Find where the given text appears and provide that cell's center as (X, Y) coordinate. 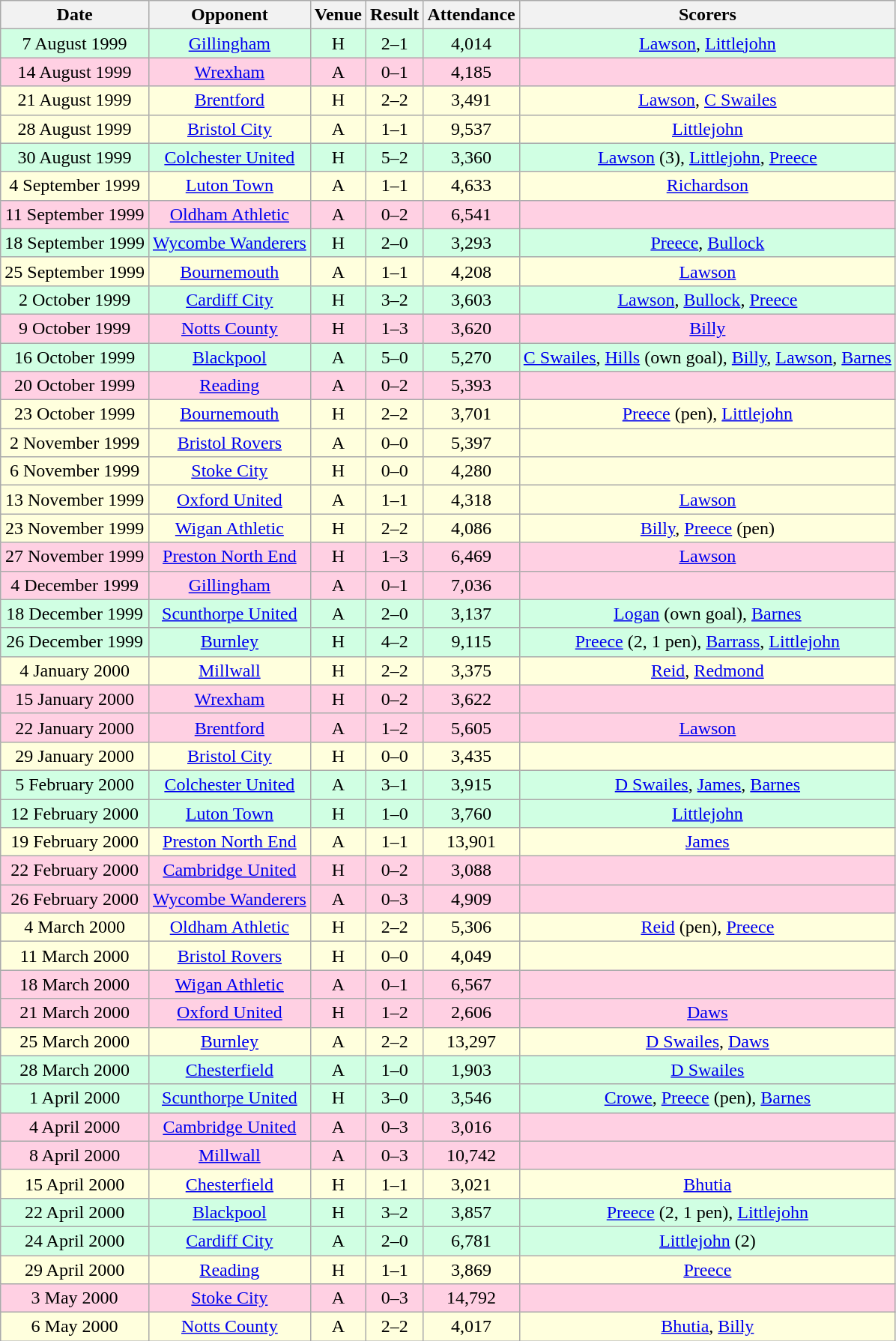
3 May 2000 (75, 1298)
Bhutia, Billy (707, 1327)
Littlejohn (2) (707, 1241)
21 March 2000 (75, 1013)
James (707, 842)
3,293 (471, 243)
23 October 1999 (75, 414)
25 September 1999 (75, 271)
Reid, Redmond (707, 670)
Crowe, Preece (pen), Barnes (707, 1098)
2,606 (471, 1013)
5,393 (471, 386)
9 October 1999 (75, 328)
8 April 2000 (75, 1155)
4,086 (471, 528)
4,633 (471, 186)
Preece (2, 1 pen), Littlejohn (707, 1212)
D Swailes (707, 1070)
5,605 (471, 727)
27 November 1999 (75, 557)
15 April 2000 (75, 1184)
6,541 (471, 214)
3,857 (471, 1212)
4 September 1999 (75, 186)
16 October 1999 (75, 357)
29 January 2000 (75, 756)
13,901 (471, 842)
23 November 1999 (75, 528)
3,603 (471, 300)
3–1 (394, 784)
Preece, Bullock (707, 243)
20 October 1999 (75, 386)
6 November 1999 (75, 471)
C Swailes, Hills (own goal), Billy, Lawson, Barnes (707, 357)
3,435 (471, 756)
6,469 (471, 557)
Billy, Preece (pen) (707, 528)
4–2 (394, 642)
D Swailes, Daws (707, 1041)
Daws (707, 1013)
6,781 (471, 1241)
13,297 (471, 1041)
2–1 (394, 43)
Date (75, 15)
19 February 2000 (75, 842)
1,903 (471, 1070)
22 February 2000 (75, 871)
25 March 2000 (75, 1041)
22 January 2000 (75, 727)
3,760 (471, 813)
11 March 2000 (75, 956)
3,622 (471, 699)
Lawson, Littlejohn (707, 43)
28 March 2000 (75, 1070)
24 April 2000 (75, 1241)
5,306 (471, 927)
14,792 (471, 1298)
3,701 (471, 414)
14 August 1999 (75, 72)
2 October 1999 (75, 300)
Lawson, C Swailes (707, 100)
Venue (338, 15)
15 January 2000 (75, 699)
5 February 2000 (75, 784)
18 March 2000 (75, 984)
4,185 (471, 72)
11 September 1999 (75, 214)
7 August 1999 (75, 43)
5–0 (394, 357)
Reid (pen), Preece (707, 927)
18 September 1999 (75, 243)
13 November 1999 (75, 500)
4,049 (471, 956)
3,869 (471, 1270)
4,208 (471, 271)
Attendance (471, 15)
3,491 (471, 100)
4 March 2000 (75, 927)
Richardson (707, 186)
12 February 2000 (75, 813)
1 April 2000 (75, 1098)
26 December 1999 (75, 642)
Bhutia (707, 1184)
4,280 (471, 471)
4,014 (471, 43)
30 August 1999 (75, 157)
26 February 2000 (75, 899)
4,017 (471, 1327)
Lawson (3), Littlejohn, Preece (707, 157)
7,036 (471, 585)
Logan (own goal), Barnes (707, 614)
6 May 2000 (75, 1327)
28 August 1999 (75, 129)
5,397 (471, 443)
3,021 (471, 1184)
6,567 (471, 984)
Scorers (707, 15)
3,546 (471, 1098)
22 April 2000 (75, 1212)
Lawson, Bullock, Preece (707, 300)
3,088 (471, 871)
3,016 (471, 1127)
18 December 1999 (75, 614)
3,375 (471, 670)
21 August 1999 (75, 100)
4,909 (471, 899)
Result (394, 15)
Preece (pen), Littlejohn (707, 414)
D Swailes, James, Barnes (707, 784)
4,318 (471, 500)
Preece (707, 1270)
4 December 1999 (75, 585)
5–2 (394, 157)
2 November 1999 (75, 443)
Opponent (229, 15)
3,137 (471, 614)
9,537 (471, 129)
3,915 (471, 784)
Billy (707, 328)
5,270 (471, 357)
4 April 2000 (75, 1127)
9,115 (471, 642)
4 January 2000 (75, 670)
29 April 2000 (75, 1270)
3–0 (394, 1098)
10,742 (471, 1155)
3,360 (471, 157)
3,620 (471, 328)
Preece (2, 1 pen), Barrass, Littlejohn (707, 642)
